Output the [X, Y] coordinate of the center of the cell containing the given text.  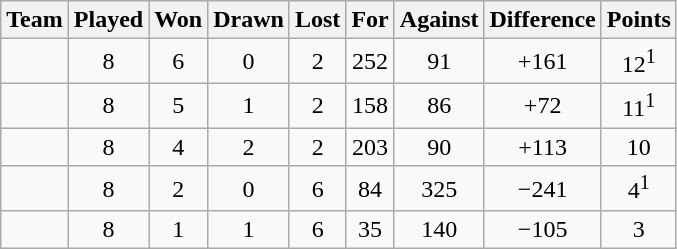
Points [638, 20]
84 [370, 188]
111 [638, 106]
−105 [542, 230]
91 [439, 62]
Difference [542, 20]
35 [370, 230]
41 [638, 188]
86 [439, 106]
5 [178, 106]
+161 [542, 62]
Won [178, 20]
140 [439, 230]
Team [35, 20]
90 [439, 147]
121 [638, 62]
325 [439, 188]
203 [370, 147]
+113 [542, 147]
252 [370, 62]
158 [370, 106]
Drawn [249, 20]
Against [439, 20]
Played [108, 20]
4 [178, 147]
3 [638, 230]
For [370, 20]
10 [638, 147]
−241 [542, 188]
+72 [542, 106]
Lost [317, 20]
